Pinpoint the cell where the given text exists, returning its (X, Y) midpoint coordinate. 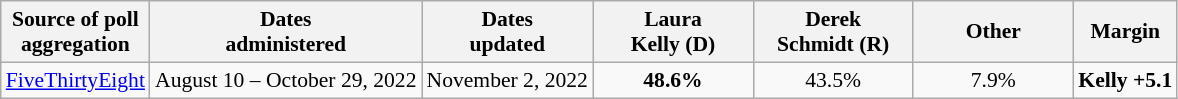
Source of pollaggregation (76, 32)
Datesadministered (286, 32)
Datesupdated (508, 32)
43.5% (833, 80)
FiveThirtyEight (76, 80)
Other (993, 32)
LauraKelly (D) (673, 32)
DerekSchmidt (R) (833, 32)
48.6% (673, 80)
Margin (1125, 32)
Kelly +5.1 (1125, 80)
7.9% (993, 80)
November 2, 2022 (508, 80)
August 10 – October 29, 2022 (286, 80)
